Return the [x, y] coordinate for the center point of the cell that contains the specified text.  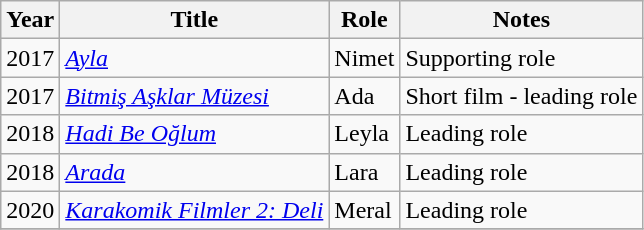
Short film - leading role [522, 96]
Meral [364, 210]
Role [364, 20]
Supporting role [522, 58]
Hadi Be Oğlum [194, 134]
Notes [522, 20]
Title [194, 20]
Ada [364, 96]
2020 [30, 210]
Bitmiş Aşklar Müzesi [194, 96]
Lara [364, 172]
Arada [194, 172]
Nimet [364, 58]
Leyla [364, 134]
Year [30, 20]
Ayla [194, 58]
Karakomik Filmler 2: Deli [194, 210]
